Determine the (X, Y) coordinate at the center of the cell enclosing the given text.  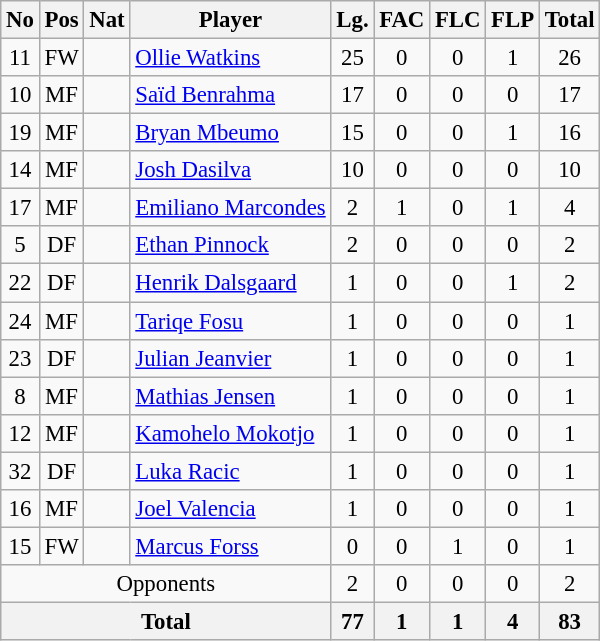
Emiliano Marcondes (230, 208)
Pos (62, 20)
24 (20, 321)
26 (569, 58)
Opponents (166, 584)
Nat (107, 20)
32 (20, 471)
83 (569, 621)
5 (20, 245)
FLP (513, 20)
Bryan Mbeumo (230, 133)
14 (20, 170)
Mathias Jensen (230, 396)
Tariqe Fosu (230, 321)
Ollie Watkins (230, 58)
8 (20, 396)
77 (352, 621)
Player (230, 20)
Henrik Dalsgaard (230, 283)
22 (20, 283)
23 (20, 358)
Ethan Pinnock (230, 245)
FLC (458, 20)
Josh Dasilva (230, 170)
Joel Valencia (230, 509)
FAC (402, 20)
11 (20, 58)
Marcus Forss (230, 546)
12 (20, 433)
Saïd Benrahma (230, 95)
Luka Racic (230, 471)
Lg. (352, 20)
Kamohelo Mokotjo (230, 433)
19 (20, 133)
No (20, 20)
Julian Jeanvier (230, 358)
25 (352, 58)
